Provide the [x, y] coordinate of the cell's center where the given text is located.  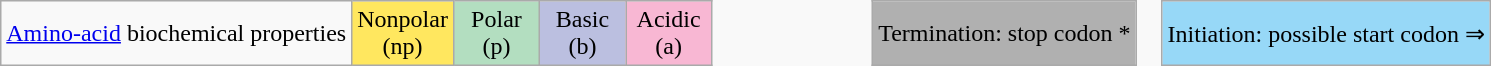
Initiation: possible start codon ⇒ [1326, 34]
Termination: stop codon * [1004, 34]
Basic (b) [582, 34]
Nonpolar (np) [403, 34]
Acidic (a) [669, 34]
Polar (p) [496, 34]
Amino-acid biochemical properties [176, 34]
